Pinpoint the cell where the given text exists, returning its (X, Y) midpoint coordinate. 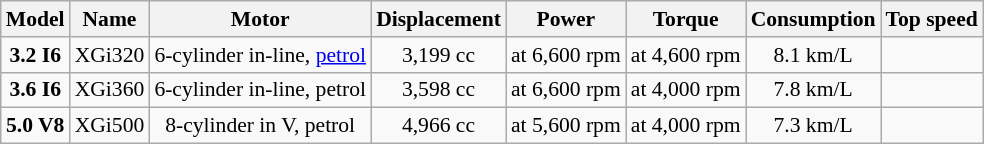
Power (566, 19)
8.1 km/L (814, 55)
8-cylinder in V, petrol (260, 126)
Consumption (814, 19)
7.3 km/L (814, 126)
Top speed (932, 19)
at 4,600 rpm (686, 55)
3,598 cc (438, 90)
Model (36, 19)
7.8 km/L (814, 90)
5.0 V8 (36, 126)
XGi500 (110, 126)
3.2 I6 (36, 55)
4,966 cc (438, 126)
XGi320 (110, 55)
at 5,600 rpm (566, 126)
3.6 I6 (36, 90)
Name (110, 19)
Displacement (438, 19)
XGi360 (110, 90)
Motor (260, 19)
Torque (686, 19)
3,199 cc (438, 55)
